Pinpoint the cell where the given text exists, returning its [x, y] midpoint coordinate. 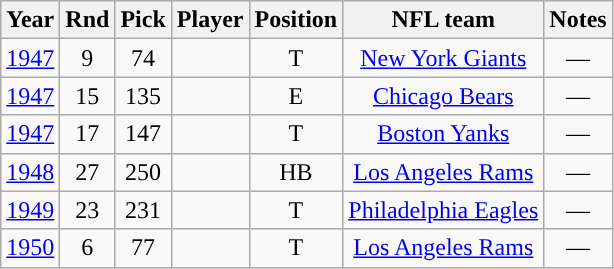
9 [88, 58]
Boston Yanks [444, 134]
E [296, 96]
17 [88, 134]
77 [143, 248]
1948 [30, 172]
Position [296, 20]
Pick [143, 20]
Player [210, 20]
135 [143, 96]
1949 [30, 210]
Year [30, 20]
NFL team [444, 20]
Chicago Bears [444, 96]
HB [296, 172]
27 [88, 172]
Philadelphia Eagles [444, 210]
6 [88, 248]
New York Giants [444, 58]
23 [88, 210]
231 [143, 210]
250 [143, 172]
147 [143, 134]
1950 [30, 248]
74 [143, 58]
Notes [578, 20]
15 [88, 96]
Rnd [88, 20]
